Identify which cell holds the provided text, then report its (X, Y) central coordinate. 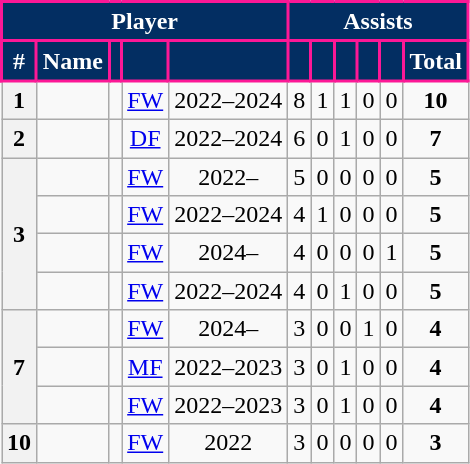
Player (145, 22)
2022 (228, 443)
Assists (378, 22)
DF (146, 138)
6 (300, 138)
Name (74, 61)
# (20, 61)
MF (146, 367)
8 (300, 100)
2 (20, 138)
Total (436, 61)
2022– (228, 177)
